Detect which cell encompasses the target text, then output its [x, y] center coordinate. 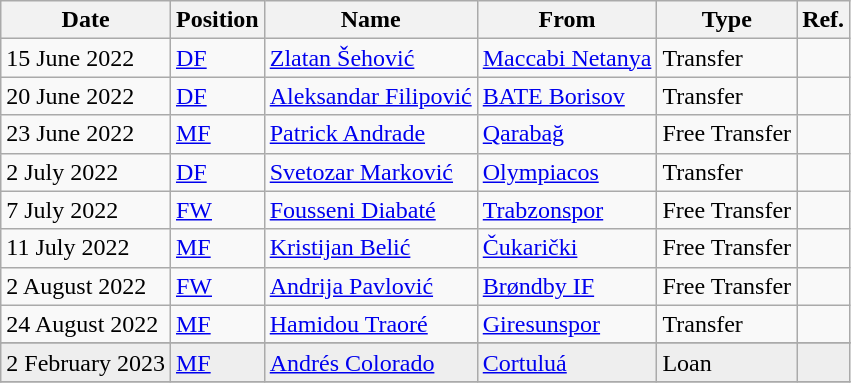
20 June 2022 [86, 96]
Olympiacos [567, 172]
Patrick Andrade [370, 134]
Trabzonspor [567, 210]
Name [370, 20]
Type [727, 20]
Brøndby IF [567, 286]
23 June 2022 [86, 134]
Ref. [824, 20]
Maccabi Netanya [567, 58]
11 July 2022 [86, 248]
Zlatan Šehović [370, 58]
Hamidou Traoré [370, 324]
BATE Borisov [567, 96]
15 June 2022 [86, 58]
Date [86, 20]
Svetozar Marković [370, 172]
Aleksandar Filipović [370, 96]
Andrija Pavlović [370, 286]
Loan [727, 362]
Andrés Colorado [370, 362]
From [567, 20]
Qarabağ [567, 134]
Giresunspor [567, 324]
24 August 2022 [86, 324]
2 February 2023 [86, 362]
Kristijan Belić [370, 248]
2 August 2022 [86, 286]
Fousseni Diabaté [370, 210]
Čukarički [567, 248]
7 July 2022 [86, 210]
Position [217, 20]
Cortuluá [567, 362]
2 July 2022 [86, 172]
